From the cell containing the given text, extract its center point as [X, Y] coordinate. 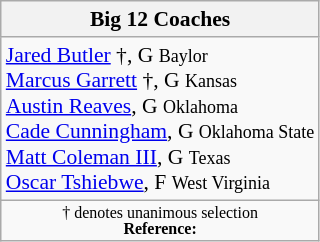
Big 12 Coaches [160, 19]
† denotes unanimous selectionReference: [160, 220]
